For the text-containing cell, return its midpoint in [X, Y] coordinate format. 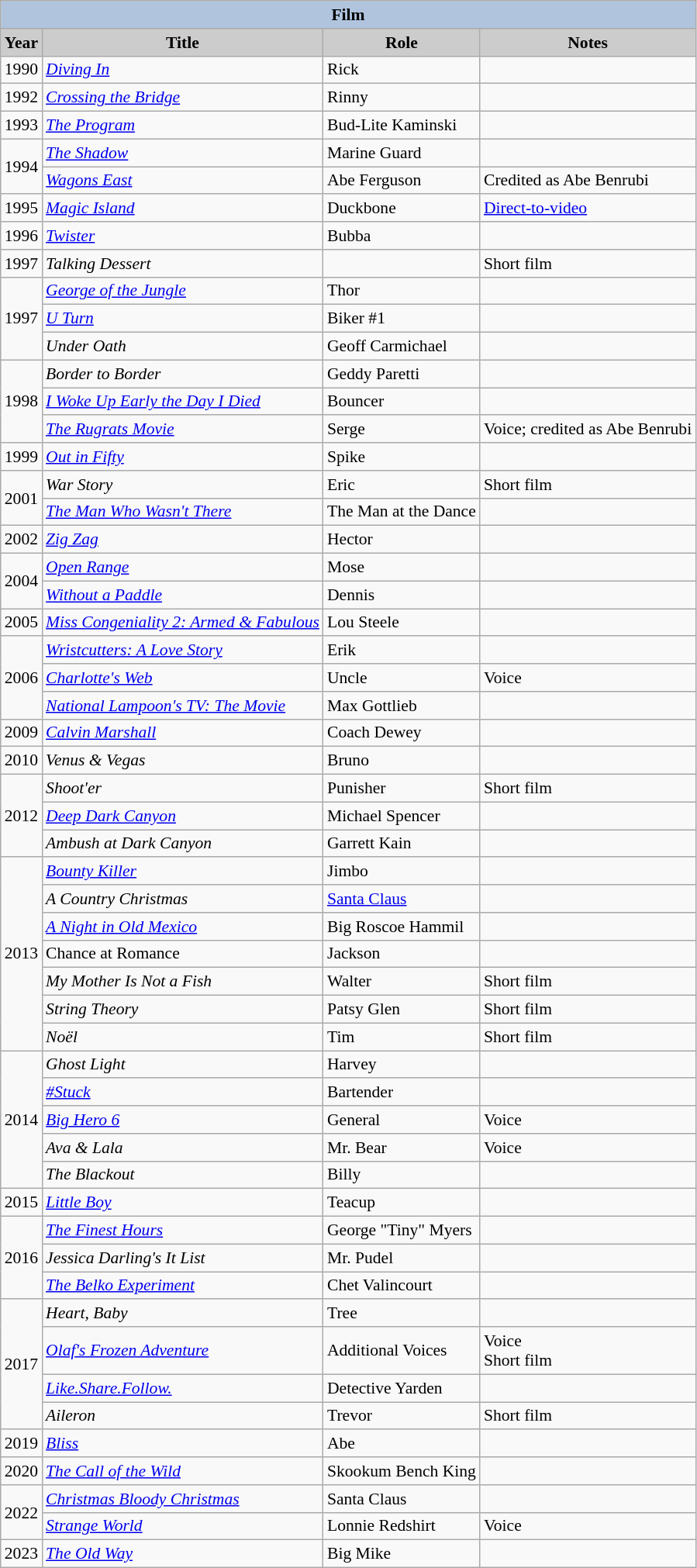
1992 [22, 98]
Strange World [183, 1526]
Mr. Bear [402, 1148]
Bud-Lite Kaminski [402, 126]
Noël [183, 1037]
Olaf's Frozen Adventure [183, 1351]
The Old Way [183, 1554]
The Shadow [183, 153]
George "Tiny" Myers [402, 1231]
Like.Share.Follow. [183, 1388]
2017 [22, 1365]
2001 [22, 498]
1999 [22, 457]
Jimbo [402, 872]
Charlotte's Web [183, 678]
Coach Dewey [402, 733]
Erik [402, 651]
2010 [22, 761]
Dennis [402, 595]
Lonnie Redshirt [402, 1526]
Lou Steele [402, 623]
National Lampoon's TV: The Movie [183, 706]
2014 [22, 1120]
Punisher [402, 789]
Michael Spencer [402, 816]
Walter [402, 982]
2013 [22, 954]
Without a Paddle [183, 595]
The Man at the Dance [402, 512]
Ghost Light [183, 1065]
The Program [183, 126]
Title [183, 43]
Bliss [183, 1444]
String Theory [183, 1010]
Patsy Glen [402, 1010]
The Blackout [183, 1175]
Additional Voices [402, 1351]
Voice Short film [588, 1351]
George of the Jungle [183, 291]
U Turn [183, 319]
2004 [22, 582]
Tim [402, 1037]
The Man Who Wasn't There [183, 512]
#Stuck [183, 1093]
Harvey [402, 1065]
Voice; credited as Abe Benrubi [588, 430]
Calvin Marshall [183, 733]
Teacup [402, 1203]
Serge [402, 430]
The Finest Hours [183, 1231]
Bubba [402, 236]
Shoot'er [183, 789]
Max Gottlieb [402, 706]
The Belko Experiment [183, 1286]
Heart, Baby [183, 1314]
Border to Border [183, 374]
Bruno [402, 761]
Role [402, 43]
Big Mike [402, 1554]
Bounty Killer [183, 872]
General [402, 1120]
Christmas Bloody Christmas [183, 1499]
My Mother Is Not a Fish [183, 982]
Rinny [402, 98]
Magic Island [183, 209]
Direct-to-video [588, 209]
Jackson [402, 954]
Year [22, 43]
Bouncer [402, 402]
The Call of the Wild [183, 1471]
Duckbone [402, 209]
I Woke Up Early the Day I Died [183, 402]
Venus & Vegas [183, 761]
Abe Ferguson [402, 181]
Rick [402, 70]
2012 [22, 816]
2006 [22, 678]
Geoff Carmichael [402, 347]
2022 [22, 1512]
Chance at Romance [183, 954]
Billy [402, 1175]
Notes [588, 43]
A Night in Old Mexico [183, 927]
Bartender [402, 1093]
Out in Fifty [183, 457]
Little Boy [183, 1203]
Miss Congeniality 2: Armed & Fabulous [183, 623]
2019 [22, 1444]
Jessica Darling's It List [183, 1258]
1996 [22, 236]
Talking Dessert [183, 264]
2005 [22, 623]
2016 [22, 1258]
Chet Valincourt [402, 1286]
Tree [402, 1314]
Open Range [183, 568]
2009 [22, 733]
Geddy Paretti [402, 374]
Mr. Pudel [402, 1258]
Credited as Abe Benrubi [588, 181]
Garrett Kain [402, 844]
Trevor [402, 1416]
Aileron [183, 1416]
Zig Zag [183, 540]
Film [348, 15]
Eric [402, 485]
1990 [22, 70]
Uncle [402, 678]
1993 [22, 126]
Crossing the Bridge [183, 98]
Detective Yarden [402, 1388]
2002 [22, 540]
War Story [183, 485]
1995 [22, 209]
Skookum Bench King [402, 1471]
Thor [402, 291]
Hector [402, 540]
Big Hero 6 [183, 1120]
Abe [402, 1444]
Twister [183, 236]
1998 [22, 402]
A Country Christmas [183, 899]
Mose [402, 568]
Under Oath [183, 347]
Wagons East [183, 181]
Ambush at Dark Canyon [183, 844]
The Rugrats Movie [183, 430]
Biker #1 [402, 319]
Ava & Lala [183, 1148]
2015 [22, 1203]
Diving In [183, 70]
Deep Dark Canyon [183, 816]
Wristcutters: A Love Story [183, 651]
Marine Guard [402, 153]
Spike [402, 457]
2023 [22, 1554]
2020 [22, 1471]
Big Roscoe Hammil [402, 927]
1994 [22, 166]
